From the cell containing the given text, extract its center point as (x, y) coordinate. 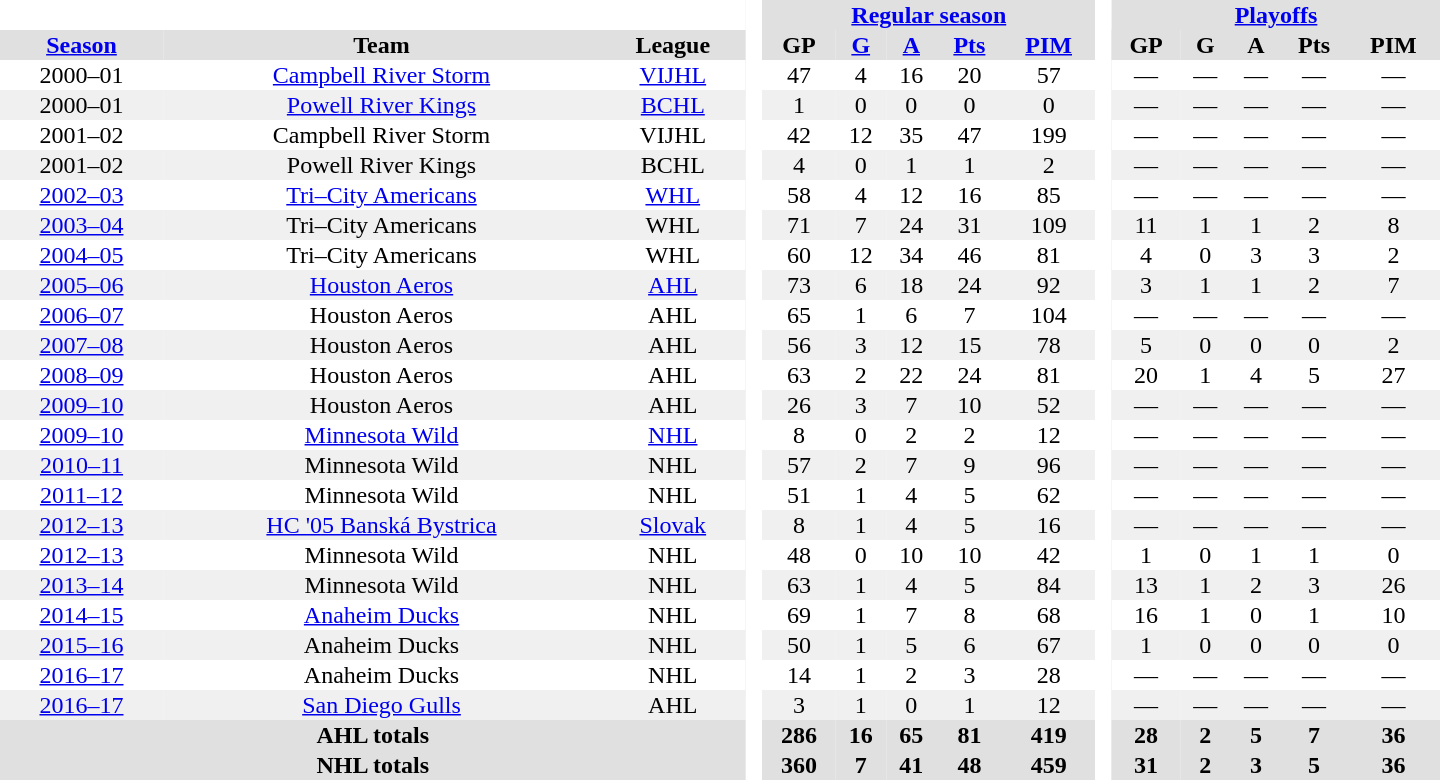
Team (382, 45)
286 (798, 735)
22 (912, 375)
Season (82, 45)
41 (912, 765)
104 (1048, 315)
11 (1146, 225)
46 (970, 255)
2005–06 (82, 285)
San Diego Gulls (382, 705)
62 (1048, 495)
HC '05 Banská Bystrica (382, 525)
459 (1048, 765)
69 (798, 615)
2011–12 (82, 495)
73 (798, 285)
419 (1048, 735)
2004–05 (82, 255)
15 (970, 345)
2002–03 (82, 195)
52 (1048, 405)
League (673, 45)
27 (1394, 375)
34 (912, 255)
2008–09 (82, 375)
92 (1048, 285)
2006–07 (82, 315)
2007–08 (82, 345)
13 (1146, 585)
2014–15 (82, 615)
35 (912, 135)
14 (798, 675)
2015–16 (82, 645)
96 (1048, 465)
18 (912, 285)
78 (1048, 345)
50 (798, 645)
109 (1048, 225)
NHL totals (373, 765)
84 (1048, 585)
Regular season (928, 15)
Slovak (673, 525)
360 (798, 765)
68 (1048, 615)
71 (798, 225)
Playoffs (1276, 15)
51 (798, 495)
2003–04 (82, 225)
2013–14 (82, 585)
2010–11 (82, 465)
58 (798, 195)
9 (970, 465)
AHL totals (373, 735)
56 (798, 345)
199 (1048, 135)
85 (1048, 195)
67 (1048, 645)
60 (798, 255)
